Search for the cell housing the specified text and yield its (x, y) center coordinate. 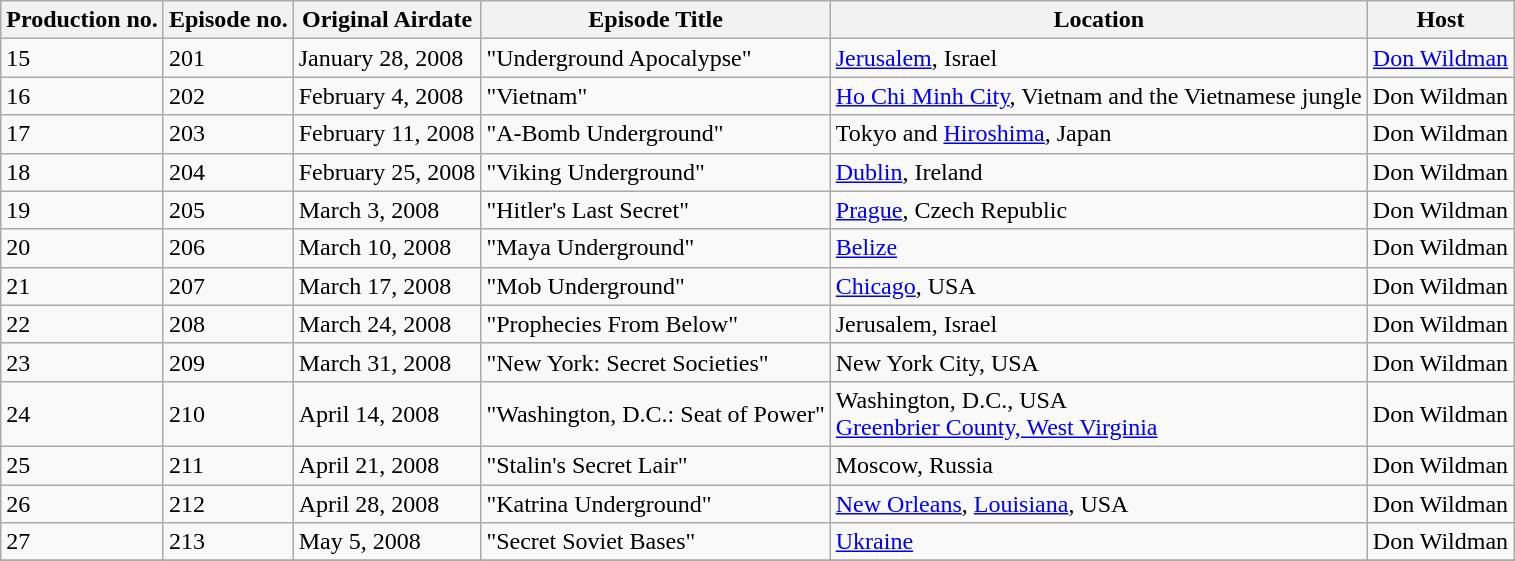
"A-Bomb Underground" (656, 134)
March 3, 2008 (387, 210)
Episode Title (656, 20)
February 4, 2008 (387, 96)
17 (82, 134)
201 (228, 58)
18 (82, 172)
Episode no. (228, 20)
209 (228, 362)
February 11, 2008 (387, 134)
Chicago, USA (1098, 286)
January 28, 2008 (387, 58)
March 24, 2008 (387, 324)
"Underground Apocalypse" (656, 58)
"Viking Underground" (656, 172)
Tokyo and Hiroshima, Japan (1098, 134)
23 (82, 362)
Prague, Czech Republic (1098, 210)
25 (82, 465)
March 17, 2008 (387, 286)
New York City, USA (1098, 362)
Ho Chi Minh City, Vietnam and the Vietnamese jungle (1098, 96)
26 (82, 503)
Belize (1098, 248)
213 (228, 542)
Location (1098, 20)
Original Airdate (387, 20)
202 (228, 96)
"Mob Underground" (656, 286)
"Secret Soviet Bases" (656, 542)
203 (228, 134)
Dublin, Ireland (1098, 172)
March 31, 2008 (387, 362)
Production no. (82, 20)
"Vietnam" (656, 96)
April 21, 2008 (387, 465)
March 10, 2008 (387, 248)
"Stalin's Secret Lair" (656, 465)
20 (82, 248)
206 (228, 248)
Ukraine (1098, 542)
"Prophecies From Below" (656, 324)
February 25, 2008 (387, 172)
"Hitler's Last Secret" (656, 210)
15 (82, 58)
April 28, 2008 (387, 503)
"New York: Secret Societies" (656, 362)
Host (1440, 20)
27 (82, 542)
Moscow, Russia (1098, 465)
204 (228, 172)
22 (82, 324)
205 (228, 210)
"Maya Underground" (656, 248)
19 (82, 210)
24 (82, 414)
207 (228, 286)
April 14, 2008 (387, 414)
21 (82, 286)
May 5, 2008 (387, 542)
208 (228, 324)
New Orleans, Louisiana, USA (1098, 503)
210 (228, 414)
Washington, D.C., USAGreenbrier County, West Virginia (1098, 414)
212 (228, 503)
"Washington, D.C.: Seat of Power" (656, 414)
211 (228, 465)
"Katrina Underground" (656, 503)
16 (82, 96)
